Determine the (x, y) coordinate at the center of the cell enclosing the given text.  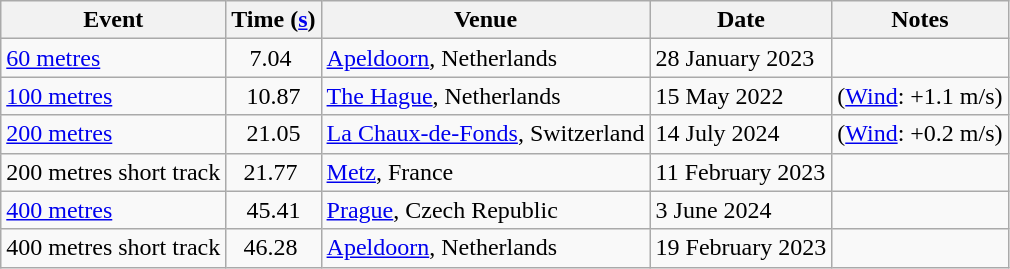
11 February 2023 (741, 172)
46.28 (274, 248)
100 metres (114, 96)
10.87 (274, 96)
Notes (920, 20)
Prague, Czech Republic (486, 210)
Time (s) (274, 20)
La Chaux-de-Fonds, Switzerland (486, 134)
21.05 (274, 134)
400 metres short track (114, 248)
60 metres (114, 58)
The Hague, Netherlands (486, 96)
28 January 2023 (741, 58)
14 July 2024 (741, 134)
400 metres (114, 210)
45.41 (274, 210)
7.04 (274, 58)
Metz, France (486, 172)
Date (741, 20)
3 June 2024 (741, 210)
(Wind: +1.1 m/s) (920, 96)
21.77 (274, 172)
19 February 2023 (741, 248)
(Wind: +0.2 m/s) (920, 134)
Venue (486, 20)
15 May 2022 (741, 96)
200 metres short track (114, 172)
Event (114, 20)
200 metres (114, 134)
